Find where the given text appears and provide that cell's center as (X, Y) coordinate. 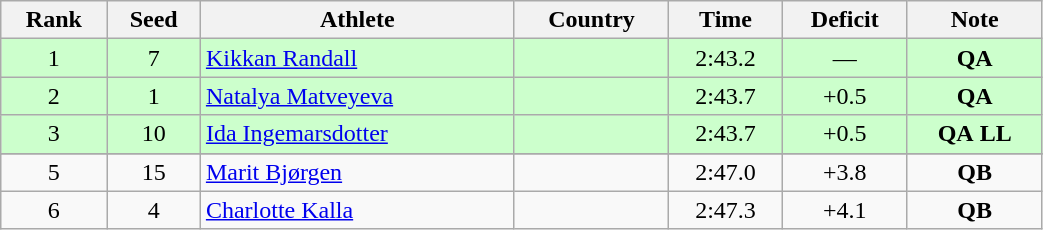
10 (154, 134)
— (844, 58)
+3.8 (844, 172)
Country (592, 20)
Ida Ingemarsdotter (357, 134)
Athlete (357, 20)
15 (154, 172)
Natalya Matveyeva (357, 96)
7 (154, 58)
2:43.2 (726, 58)
Rank (54, 20)
2:47.0 (726, 172)
+4.1 (844, 210)
Charlotte Kalla (357, 210)
2:47.3 (726, 210)
Note (974, 20)
Marit Bjørgen (357, 172)
Kikkan Randall (357, 58)
6 (54, 210)
Seed (154, 20)
2 (54, 96)
Time (726, 20)
4 (154, 210)
QA LL (974, 134)
5 (54, 172)
Deficit (844, 20)
3 (54, 134)
